Detect which cell encompasses the target text, then output its (x, y) center coordinate. 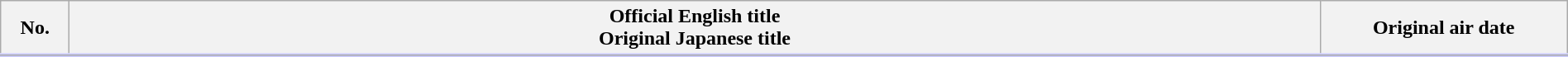
No. (35, 28)
Official English titleOriginal Japanese title (695, 28)
Original air date (1444, 28)
